From the cell containing the given text, extract its center point as [x, y] coordinate. 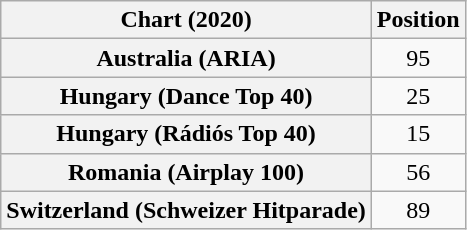
95 [418, 58]
15 [418, 134]
Position [418, 20]
56 [418, 172]
Hungary (Dance Top 40) [186, 96]
Australia (ARIA) [186, 58]
Chart (2020) [186, 20]
25 [418, 96]
89 [418, 210]
Romania (Airplay 100) [186, 172]
Hungary (Rádiós Top 40) [186, 134]
Switzerland (Schweizer Hitparade) [186, 210]
